Scan for the cell matching the given text and deliver its [x, y] coordinate at center. 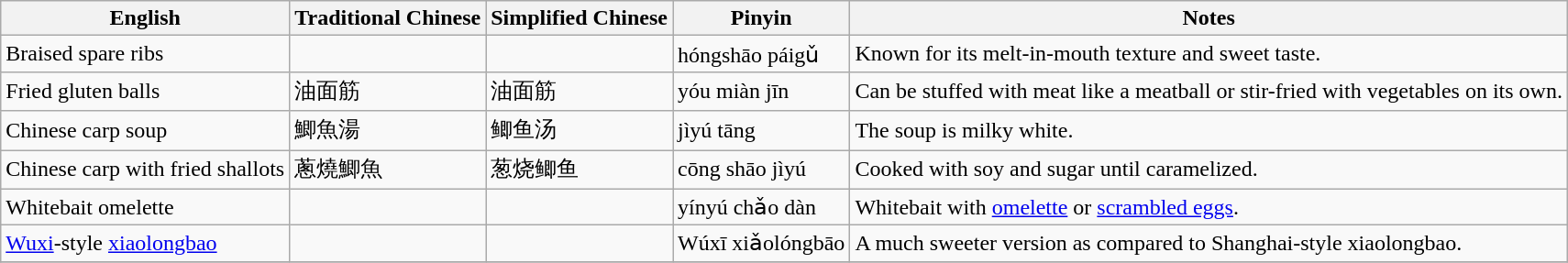
Can be stuffed with meat like a meatball or stir-fried with vegetables on its own. [1209, 92]
鯽魚湯 [388, 130]
Fried gluten balls [145, 92]
jìyú tāng [761, 130]
Notes [1209, 18]
A much sweeter version as compared to Shanghai-style xiaolongbao. [1209, 244]
Chinese carp soup [145, 130]
English [145, 18]
Chinese carp with fried shallots [145, 170]
yóu miàn jīn [761, 92]
Whitebait with omelette or scrambled eggs. [1209, 207]
Cooked with soy and sugar until caramelized. [1209, 170]
Wuxi-style xiaolongbao [145, 244]
cōng shāo jìyú [761, 170]
Simplified Chinese [580, 18]
Known for its melt-in-mouth texture and sweet taste. [1209, 54]
Whitebait omelette [145, 207]
葱烧鲫鱼 [580, 170]
蔥燒鯽魚 [388, 170]
hóngshāo páigǔ [761, 54]
Braised spare ribs [145, 54]
Pinyin [761, 18]
The soup is milky white. [1209, 130]
Traditional Chinese [388, 18]
yínyú chǎo dàn [761, 207]
Wúxī xiǎolóngbāo [761, 244]
鲫鱼汤 [580, 130]
